Return the (X, Y) coordinate for the center point of the cell that contains the specified text.  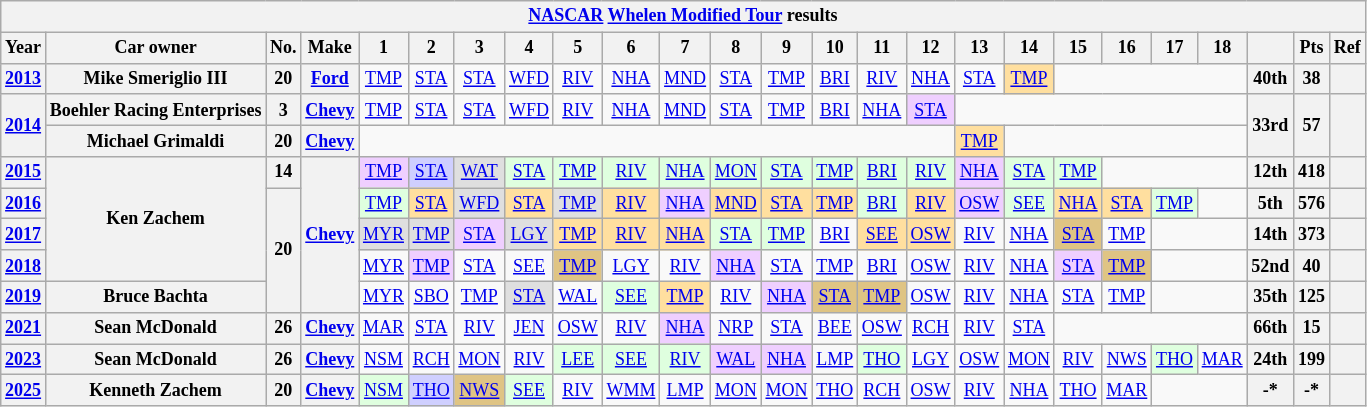
WAT (480, 172)
16 (1127, 48)
13 (980, 48)
2019 (24, 296)
24th (1270, 360)
WMM (631, 390)
Bruce Bachta (155, 296)
Car owner (155, 48)
6 (631, 48)
SBO (431, 296)
18 (1222, 48)
418 (1312, 172)
2014 (24, 125)
199 (1312, 360)
17 (1175, 48)
Ken Zachem (155, 220)
JEN (530, 328)
Michael Grimaldi (155, 140)
Pts (1312, 48)
2 (431, 48)
52nd (1270, 266)
40th (1270, 78)
125 (1312, 296)
9 (786, 48)
1 (384, 48)
Make (330, 48)
Ford (330, 78)
5 (578, 48)
576 (1312, 204)
LEE (578, 360)
2013 (24, 78)
14th (1270, 234)
2017 (24, 234)
NASCAR Whelen Modified Tour results (683, 16)
7 (686, 48)
2016 (24, 204)
Mike Smeriglio III (155, 78)
10 (835, 48)
8 (736, 48)
11 (882, 48)
40 (1312, 266)
12 (930, 48)
33rd (1270, 125)
2018 (24, 266)
57 (1312, 125)
Kenneth Zachem (155, 390)
NRP (736, 328)
4 (530, 48)
Boehler Racing Enterprises (155, 110)
5th (1270, 204)
Year (24, 48)
BEE (835, 328)
2025 (24, 390)
2023 (24, 360)
Ref (1347, 48)
35th (1270, 296)
66th (1270, 328)
12th (1270, 172)
373 (1312, 234)
2021 (24, 328)
38 (1312, 78)
No. (284, 48)
2015 (24, 172)
